Detect which cell encompasses the target text, then output its [X, Y] center coordinate. 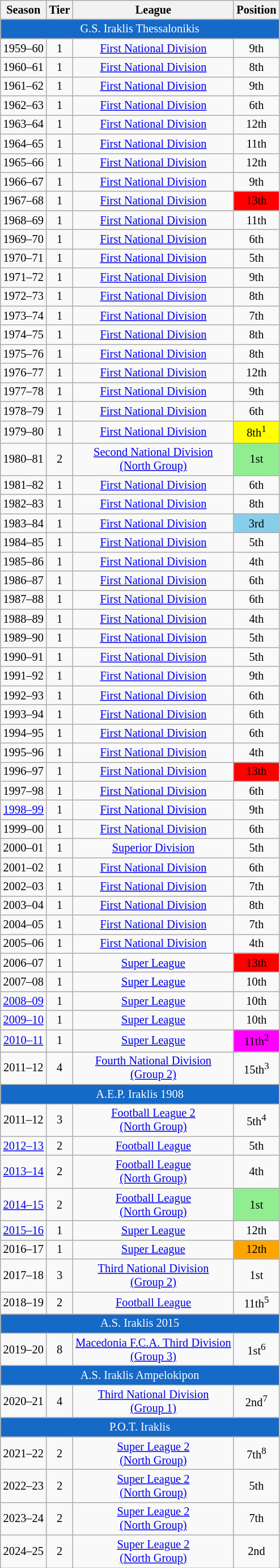
1964–65 [24, 144]
1982–83 [24, 504]
Macedonia F.C.A. Third Division(Group 3) [153, 1349]
1971–72 [24, 278]
2019–20 [24, 1349]
2012–13 [24, 1146]
2007–08 [24, 982]
2024–25 [24, 1552]
1983–84 [24, 523]
1975–76 [24, 354]
2017–18 [24, 1276]
15th3 [256, 1068]
1977–78 [24, 392]
A.S. Iraklis 2015 [140, 1324]
1997–98 [24, 791]
2022–23 [24, 1486]
Tier [60, 10]
Third National Division(Group 2) [153, 1276]
1966–67 [24, 182]
Position [256, 10]
2003–04 [24, 905]
1984–85 [24, 543]
A.S. Iraklis Ampelokipon [140, 1376]
5th4 [256, 1120]
1976–77 [24, 373]
2023–24 [24, 1519]
1989–90 [24, 638]
1961–62 [24, 86]
2004–05 [24, 925]
1998–99 [24, 810]
1986–87 [24, 581]
Football League 2(North Group) [153, 1120]
2016–17 [24, 1250]
A.E.P. Iraklis 1908 [140, 1094]
1969–70 [24, 240]
1995–96 [24, 753]
2nd [256, 1552]
2021–22 [24, 1453]
Third National Division(Group 1) [153, 1402]
1st6 [256, 1349]
1994–95 [24, 733]
Fourth National Division(Group 2) [153, 1068]
2005–06 [24, 944]
2001–02 [24, 867]
8th1 [256, 431]
1965–66 [24, 163]
2014–15 [24, 1205]
1981–82 [24, 485]
2010–11 [24, 1041]
2000–01 [24, 848]
1963–64 [24, 125]
2018–19 [24, 1303]
2015–16 [24, 1231]
2020–21 [24, 1402]
1990–91 [24, 657]
11th2 [256, 1041]
7th8 [256, 1453]
1988–89 [24, 619]
1978–79 [24, 412]
Second National Division(North Group) [153, 459]
1967–68 [24, 201]
1987–88 [24, 600]
Season [24, 10]
P.O.T. Iraklis [140, 1427]
1996–97 [24, 772]
1974–75 [24, 335]
1999–00 [24, 829]
1968–69 [24, 220]
1992–93 [24, 695]
1985–86 [24, 561]
G.S. Iraklis Thessalonikis [140, 29]
1979–80 [24, 431]
3rd [256, 523]
1962–63 [24, 106]
11th5 [256, 1303]
8 [60, 1349]
1980–81 [24, 459]
2009–10 [24, 1020]
1991–92 [24, 676]
1959–60 [24, 48]
2006–07 [24, 963]
2002–03 [24, 887]
Superior Division [153, 848]
2nd7 [256, 1402]
1970–71 [24, 258]
2013–14 [24, 1172]
1960–61 [24, 68]
1972–73 [24, 297]
1993–94 [24, 715]
League [153, 10]
2008–09 [24, 1001]
1973–74 [24, 316]
